Return (x, y) of the center of cell containing provided text 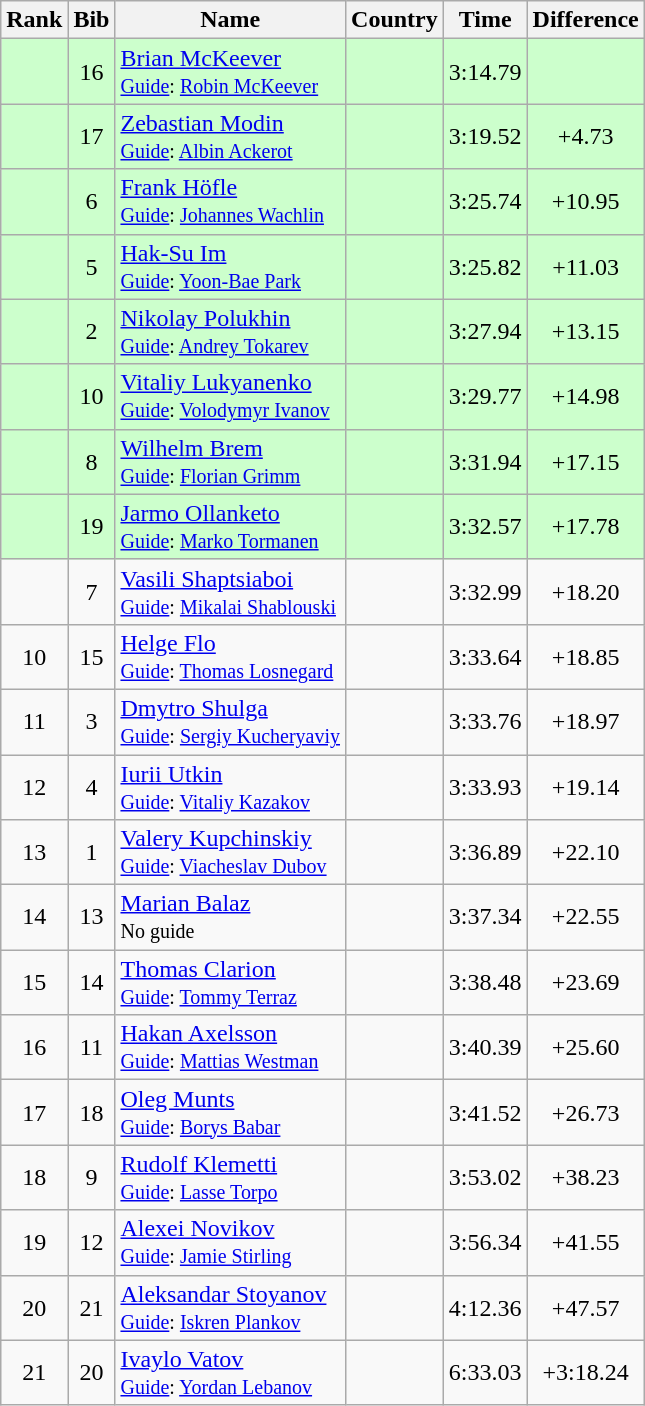
+18.85 (586, 656)
Time (485, 20)
3 (92, 722)
4 (92, 786)
Hak-Su ImGuide: Yoon-Bae Park (230, 266)
3:29.77 (485, 396)
3:33.93 (485, 786)
Rank (34, 20)
Marian BalazNo guide (230, 918)
3:27.94 (485, 332)
Hakan AxelssonGuide: Mattias Westman (230, 1048)
Thomas ClarionGuide: Tommy Terraz (230, 982)
Country (395, 20)
+3:18.24 (586, 1372)
Nikolay PolukhinGuide: Andrey Tokarev (230, 332)
Alexei NovikovGuide: Jamie Stirling (230, 1242)
+23.69 (586, 982)
Rudolf KlemettiGuide: Lasse Torpo (230, 1178)
+17.78 (586, 526)
Frank HöfleGuide: Johannes Wachlin (230, 202)
3:32.99 (485, 592)
6:33.03 (485, 1372)
+38.23 (586, 1178)
+22.10 (586, 852)
Dmytro ShulgaGuide: Sergiy Kucheryaviy (230, 722)
+26.73 (586, 1112)
Wilhelm BremGuide: Florian Grimm (230, 462)
3:25.74 (485, 202)
2 (92, 332)
Ivaylo VatovGuide: Yordan Lebanov (230, 1372)
+10.95 (586, 202)
Vasili ShaptsiaboiGuide: Mikalai Shablouski (230, 592)
3:40.39 (485, 1048)
+18.20 (586, 592)
3:31.94 (485, 462)
Brian McKeeverGuide: Robin McKeever (230, 72)
3:33.76 (485, 722)
+18.97 (586, 722)
+41.55 (586, 1242)
Iurii UtkinGuide: Vitaliy Kazakov (230, 786)
+14.98 (586, 396)
+4.73 (586, 136)
3:25.82 (485, 266)
+11.03 (586, 266)
8 (92, 462)
+22.55 (586, 918)
Vitaliy LukyanenkoGuide: Volodymyr Ivanov (230, 396)
3:53.02 (485, 1178)
3:32.57 (485, 526)
4:12.36 (485, 1308)
Difference (586, 20)
+17.15 (586, 462)
Jarmo OllanketoGuide: Marko Tormanen (230, 526)
Aleksandar StoyanovGuide: Iskren Plankov (230, 1308)
3:19.52 (485, 136)
6 (92, 202)
Zebastian ModinGuide: Albin Ackerot (230, 136)
3:37.34 (485, 918)
5 (92, 266)
7 (92, 592)
+13.15 (586, 332)
+19.14 (586, 786)
Helge FloGuide: Thomas Losnegard (230, 656)
Name (230, 20)
3:36.89 (485, 852)
Valery KupchinskiyGuide: Viacheslav Dubov (230, 852)
3:14.79 (485, 72)
9 (92, 1178)
+47.57 (586, 1308)
3:56.34 (485, 1242)
Oleg MuntsGuide: Borys Babar (230, 1112)
3:41.52 (485, 1112)
+25.60 (586, 1048)
3:33.64 (485, 656)
3:38.48 (485, 982)
Bib (92, 20)
1 (92, 852)
